Identify which cell holds the provided text, then report its (x, y) central coordinate. 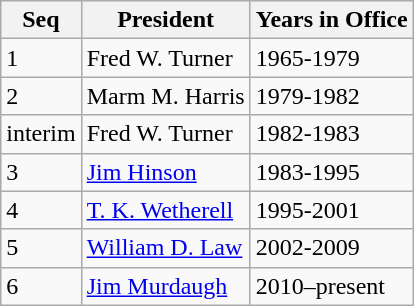
Jim Murdaugh (166, 286)
3 (41, 172)
4 (41, 210)
5 (41, 248)
President (166, 20)
Jim Hinson (166, 172)
2 (41, 96)
1979-1982 (332, 96)
1982-1983 (332, 134)
2010–present (332, 286)
Seq (41, 20)
6 (41, 286)
Marm M. Harris (166, 96)
1995-2001 (332, 210)
2002-2009 (332, 248)
interim (41, 134)
Years in Office (332, 20)
1965-1979 (332, 58)
1983-1995 (332, 172)
T. K. Wetherell (166, 210)
William D. Law (166, 248)
1 (41, 58)
